Return the [X, Y] coordinate for the center point of the cell that contains the specified text.  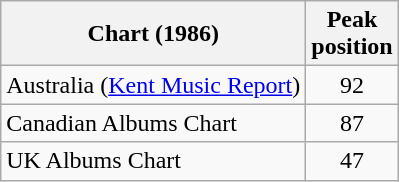
47 [352, 161]
Chart (1986) [154, 34]
87 [352, 123]
Australia (Kent Music Report) [154, 85]
Canadian Albums Chart [154, 123]
Peakposition [352, 34]
92 [352, 85]
UK Albums Chart [154, 161]
